From the cell containing the given text, extract its center point as (X, Y) coordinate. 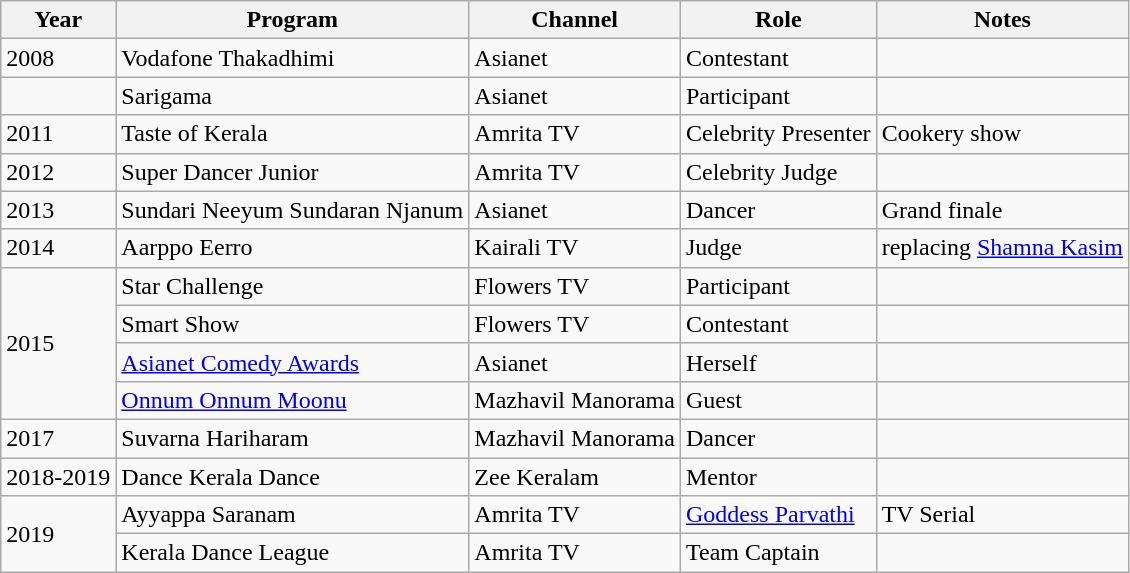
Star Challenge (292, 286)
2013 (58, 210)
Asianet Comedy Awards (292, 362)
2019 (58, 534)
Channel (575, 20)
Onnum Onnum Moonu (292, 400)
Herself (778, 362)
Team Captain (778, 553)
2012 (58, 172)
Ayyappa Saranam (292, 515)
Aarppo Eerro (292, 248)
Cookery show (1002, 134)
2014 (58, 248)
Vodafone Thakadhimi (292, 58)
Suvarna Hariharam (292, 438)
Notes (1002, 20)
Kerala Dance League (292, 553)
replacing Shamna Kasim (1002, 248)
Role (778, 20)
2011 (58, 134)
Super Dancer Junior (292, 172)
TV Serial (1002, 515)
Grand finale (1002, 210)
Judge (778, 248)
Year (58, 20)
Zee Keralam (575, 477)
Mentor (778, 477)
Goddess Parvathi (778, 515)
2015 (58, 343)
Sarigama (292, 96)
Dance Kerala Dance (292, 477)
Taste of Kerala (292, 134)
2018-2019 (58, 477)
Smart Show (292, 324)
Sundari Neeyum Sundaran Njanum (292, 210)
2008 (58, 58)
Celebrity Presenter (778, 134)
Celebrity Judge (778, 172)
Kairali TV (575, 248)
2017 (58, 438)
Guest (778, 400)
Program (292, 20)
